Locate the cell with the specified text and output its (x, y) center coordinate. 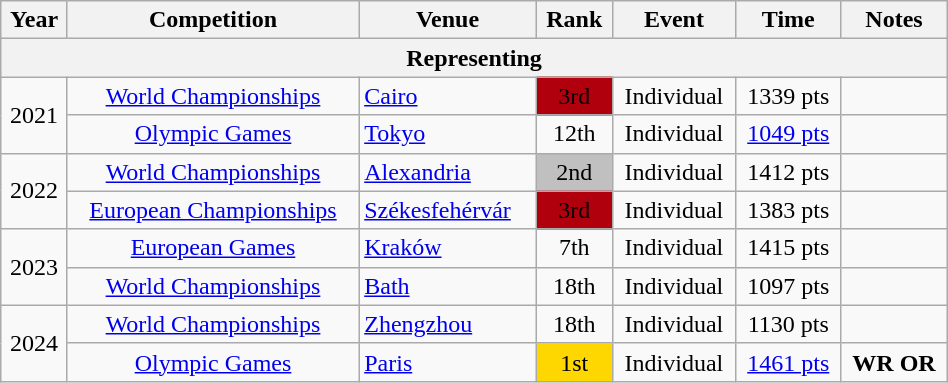
12th (574, 134)
2024 (34, 343)
1097 pts (788, 286)
7th (574, 248)
2021 (34, 115)
European Games (212, 248)
Zhengzhou (448, 324)
Competition (212, 20)
Venue (448, 20)
2nd (574, 172)
Representing (474, 58)
1130 pts (788, 324)
Székesfehérvár (448, 210)
WR OR (894, 362)
2022 (34, 191)
European Championships (212, 210)
2023 (34, 267)
1st (574, 362)
1383 pts (788, 210)
Time (788, 20)
Alexandria (448, 172)
1412 pts (788, 172)
Event (674, 20)
1415 pts (788, 248)
Paris (448, 362)
Bath (448, 286)
Notes (894, 20)
Tokyo (448, 134)
Cairo (448, 96)
Year (34, 20)
1461 pts (788, 362)
Rank (574, 20)
1339 pts (788, 96)
Kraków (448, 248)
1049 pts (788, 134)
